Return [X, Y] of the center of cell containing provided text 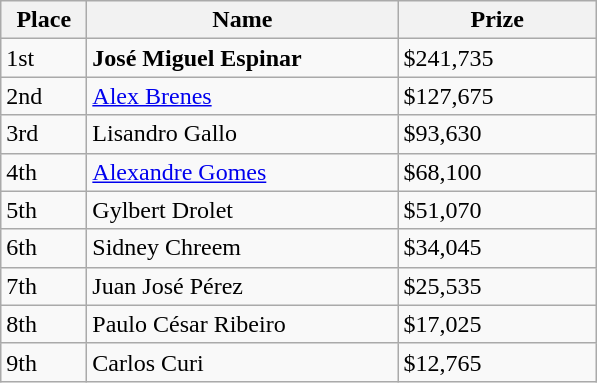
José Miguel Espinar [242, 58]
Prize [498, 20]
1st [44, 58]
Alex Brenes [242, 96]
Place [44, 20]
$68,100 [498, 172]
$12,765 [498, 362]
6th [44, 248]
8th [44, 324]
$127,675 [498, 96]
$51,070 [498, 210]
Paulo César Ribeiro [242, 324]
2nd [44, 96]
$93,630 [498, 134]
Lisandro Gallo [242, 134]
9th [44, 362]
4th [44, 172]
Alexandre Gomes [242, 172]
Sidney Chreem [242, 248]
Name [242, 20]
Carlos Curi [242, 362]
Gylbert Drolet [242, 210]
$34,045 [498, 248]
5th [44, 210]
$25,535 [498, 286]
7th [44, 286]
3rd [44, 134]
Juan José Pérez [242, 286]
$241,735 [498, 58]
$17,025 [498, 324]
